From the cell containing the given text, extract its center point as (x, y) coordinate. 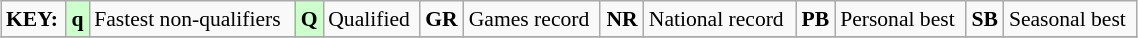
GR (442, 19)
NR (622, 19)
Fastest non-qualifiers (192, 19)
PB (816, 19)
q (78, 19)
National record (720, 19)
Seasonal best (1070, 19)
Q (309, 19)
Games record (532, 19)
SB (985, 19)
Personal best (900, 19)
KEY: (34, 19)
Qualified (371, 19)
